Identify which cell holds the provided text, then report its [X, Y] central coordinate. 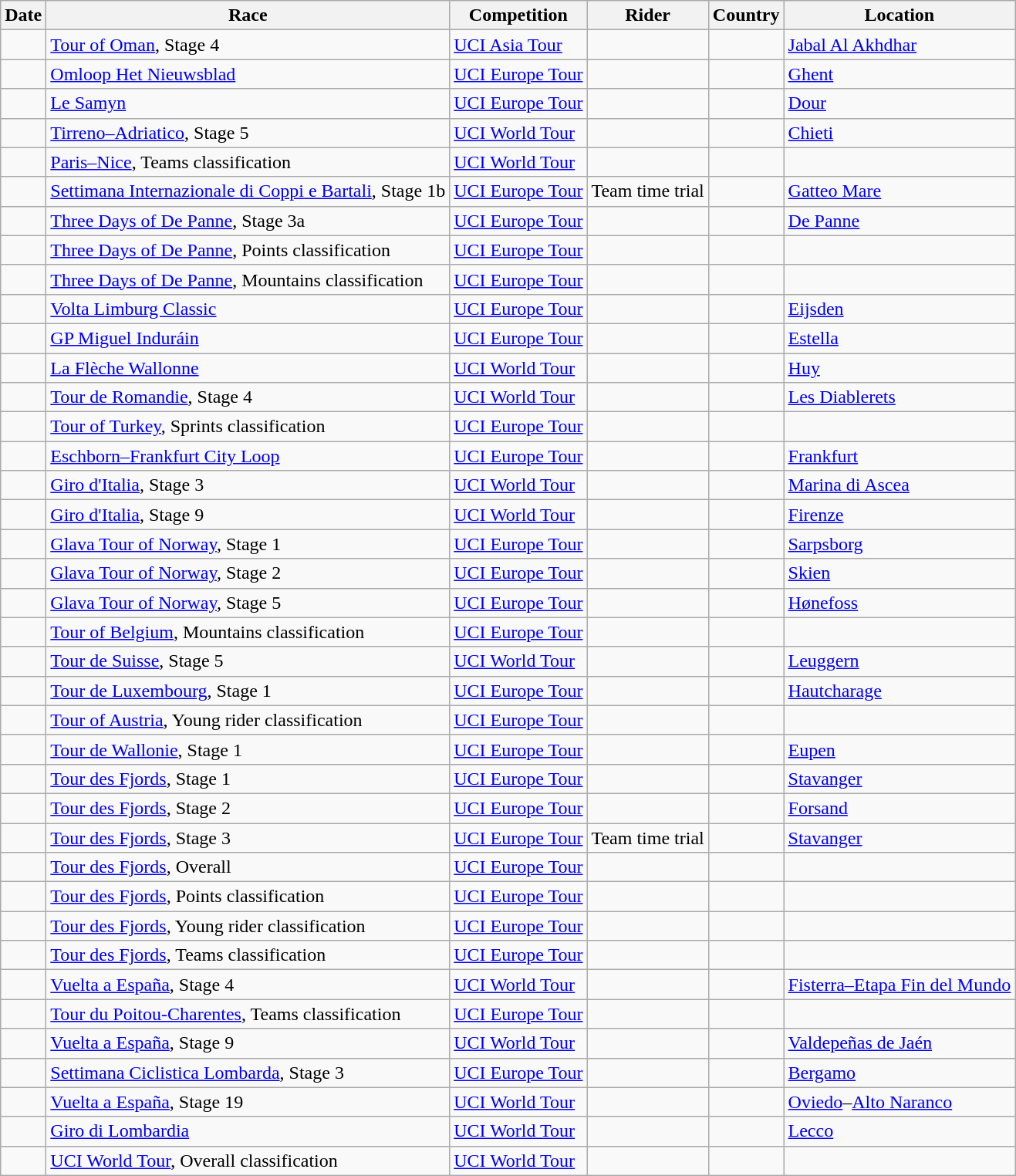
Oviedo–Alto Naranco [900, 1102]
Race [248, 15]
GP Miguel Induráin [248, 338]
Marina di Ascea [900, 485]
Tour des Fjords, Young rider classification [248, 926]
Omloop Het Nieuwsblad [248, 74]
Eijsden [900, 309]
Lecco [900, 1131]
Vuelta a España, Stage 19 [248, 1102]
Estella [900, 338]
Le Samyn [248, 103]
Paris–Nice, Teams classification [248, 162]
Settimana Ciclistica Lombarda, Stage 3 [248, 1073]
Tour des Fjords, Stage 3 [248, 837]
Tour de Romandie, Stage 4 [248, 397]
Glava Tour of Norway, Stage 5 [248, 603]
Jabal Al Akhdhar [900, 45]
Three Days of De Panne, Points classification [248, 250]
Hønefoss [900, 603]
UCI World Tour, Overall classification [248, 1161]
Tour of Austria, Young rider classification [248, 720]
Bergamo [900, 1073]
La Flèche Wallonne [248, 368]
Giro d'Italia, Stage 9 [248, 515]
Tour de Wallonie, Stage 1 [248, 749]
Tour des Fjords, Points classification [248, 897]
Eschborn–Frankfurt City Loop [248, 456]
Competition [518, 15]
Vuelta a España, Stage 9 [248, 1043]
Forsand [900, 808]
Huy [900, 368]
Giro di Lombardia [248, 1131]
Leuggern [900, 661]
Valdepeñas de Jaén [900, 1043]
Sarpsborg [900, 544]
Tour des Fjords, Stage 2 [248, 808]
Tour of Belgium, Mountains classification [248, 632]
Location [900, 15]
Country [746, 15]
Eupen [900, 749]
UCI Asia Tour [518, 45]
Glava Tour of Norway, Stage 2 [248, 573]
Chieti [900, 133]
Gatteo Mare [900, 191]
Hautcharage [900, 691]
Tirreno–Adriatico, Stage 5 [248, 133]
Rider [648, 15]
Tour du Poitou-Charentes, Teams classification [248, 1014]
Tour de Suisse, Stage 5 [248, 661]
Tour des Fjords, Overall [248, 867]
Dour [900, 103]
Tour of Oman, Stage 4 [248, 45]
Giro d'Italia, Stage 3 [248, 485]
De Panne [900, 221]
Glava Tour of Norway, Stage 1 [248, 544]
Fisterra–Etapa Fin del Mundo [900, 985]
Tour de Luxembourg, Stage 1 [248, 691]
Three Days of De Panne, Mountains classification [248, 279]
Vuelta a España, Stage 4 [248, 985]
Tour of Turkey, Sprints classification [248, 427]
Les Diablerets [900, 397]
Frankfurt [900, 456]
Volta Limburg Classic [248, 309]
Firenze [900, 515]
Ghent [900, 74]
Tour des Fjords, Stage 1 [248, 779]
Tour des Fjords, Teams classification [248, 955]
Skien [900, 573]
Three Days of De Panne, Stage 3a [248, 221]
Date [23, 15]
Settimana Internazionale di Coppi e Bartali, Stage 1b [248, 191]
